Provide the [X, Y] coordinate of the cell's center where the given text is located.  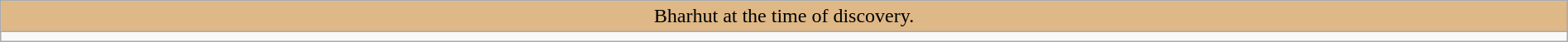
Bharhut at the time of discovery. [784, 16]
